Determine the (X, Y) coordinate at the center of the cell enclosing the given text.  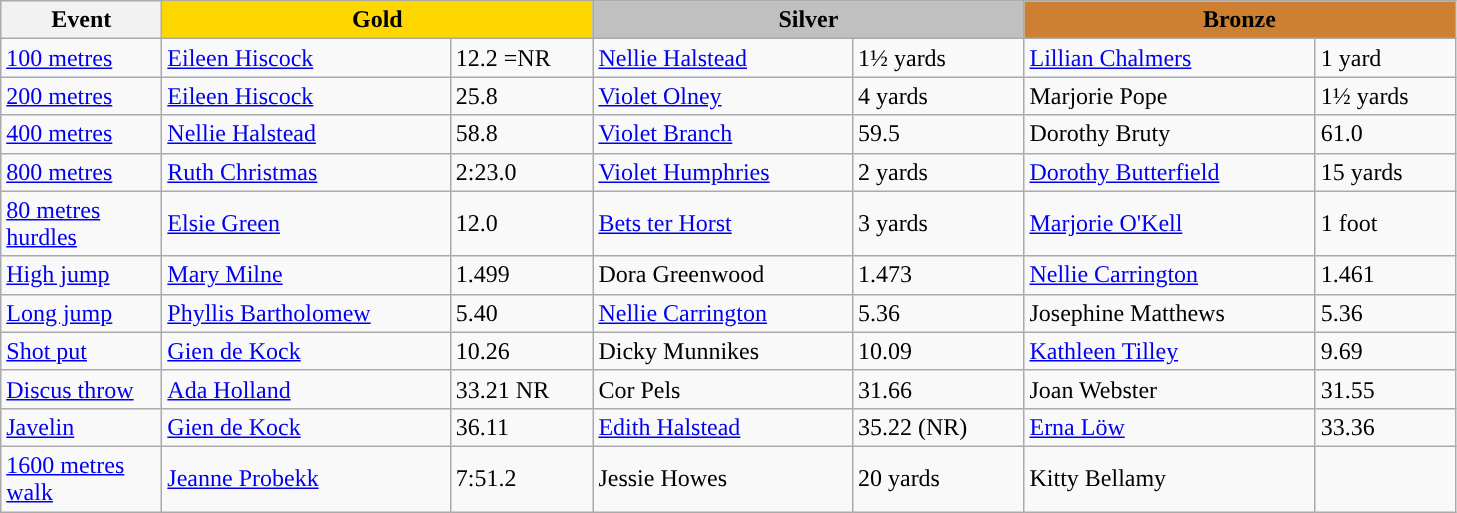
Long jump (82, 313)
33.21 NR (522, 389)
Mary Milne (306, 275)
Discus throw (82, 389)
25.8 (522, 96)
1.473 (938, 275)
Marjorie O'Kell (1170, 224)
100 metres (82, 58)
15 yards (1385, 172)
58.8 (522, 134)
400 metres (82, 134)
1600 metres walk (82, 478)
Javelin (82, 427)
31.55 (1385, 389)
Marjorie Pope (1170, 96)
Erna Löw (1170, 427)
Gold (378, 20)
Violet Humphries (723, 172)
Elsie Green (306, 224)
12.0 (522, 224)
Lillian Chalmers (1170, 58)
Edith Halstead (723, 427)
Joan Webster (1170, 389)
Dora Greenwood (723, 275)
Violet Olney (723, 96)
Kitty Bellamy (1170, 478)
Dicky Munnikes (723, 351)
1 yard (1385, 58)
9.69 (1385, 351)
12.2 =NR (522, 58)
1.499 (522, 275)
Bronze (1240, 20)
1 foot (1385, 224)
5.40 (522, 313)
4 yards (938, 96)
High jump (82, 275)
Jessie Howes (723, 478)
Phyllis Bartholomew (306, 313)
Cor Pels (723, 389)
Violet Branch (723, 134)
31.66 (938, 389)
10.26 (522, 351)
61.0 (1385, 134)
3 yards (938, 224)
Dorothy Butterfield (1170, 172)
Josephine Matthews (1170, 313)
Jeanne Probekk (306, 478)
10.09 (938, 351)
Shot put (82, 351)
20 yards (938, 478)
Event (82, 20)
1.461 (1385, 275)
Dorothy Bruty (1170, 134)
Ada Holland (306, 389)
Kathleen Tilley (1170, 351)
7:51.2 (522, 478)
Bets ter Horst (723, 224)
Silver (808, 20)
2 yards (938, 172)
33.36 (1385, 427)
80 metres hurdles (82, 224)
59.5 (938, 134)
36.11 (522, 427)
200 metres (82, 96)
Ruth Christmas (306, 172)
2:23.0 (522, 172)
800 metres (82, 172)
35.22 (NR) (938, 427)
